Scan for the cell matching the given text and deliver its [x, y] coordinate at center. 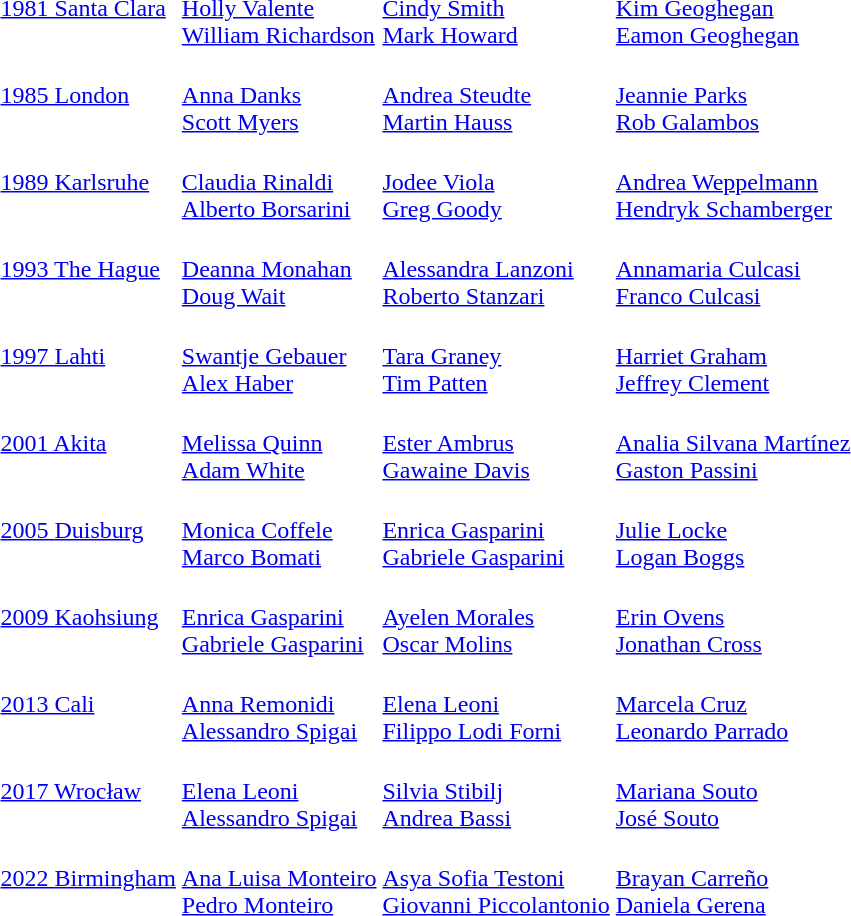
Anna Remonidi Alessandro Spigai [279, 704]
Monica Coffele Marco Bomati [279, 530]
Anna Danks Scott Myers [279, 95]
Ester Ambrus Gawaine Davis [496, 443]
Andrea Steudte Martin Hauss [496, 95]
Ayelen Morales Oscar Molins [496, 617]
Claudia Rinaldi Alberto Borsarini [279, 182]
Alessandra Lanzoni Roberto Stanzari [496, 269]
Elena Leoni Alessandro Spigai [279, 791]
Silvia Stibilj Andrea Bassi [496, 791]
Jodee Viola Greg Goody [496, 182]
Swantje Gebauer Alex Haber [279, 356]
Melissa Quinn Adam White [279, 443]
Tara Graney Tim Patten [496, 356]
Deanna Monahan Doug Wait [279, 269]
Elena Leoni Filippo Lodi Forni [496, 704]
